Pinpoint the cell where the given text exists, returning its [x, y] midpoint coordinate. 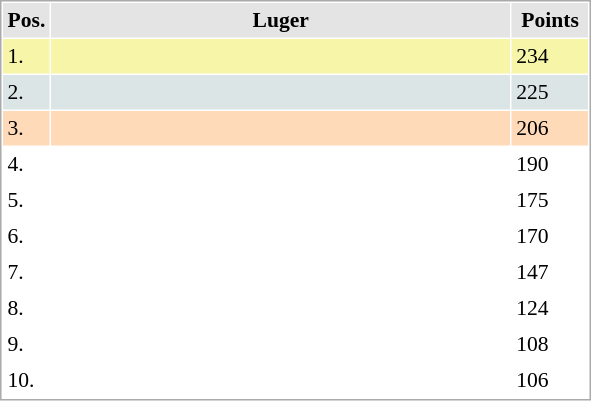
7. [26, 272]
175 [550, 200]
10. [26, 380]
106 [550, 380]
Luger [280, 20]
234 [550, 56]
206 [550, 128]
225 [550, 92]
Points [550, 20]
1. [26, 56]
9. [26, 344]
190 [550, 164]
6. [26, 236]
3. [26, 128]
108 [550, 344]
2. [26, 92]
5. [26, 200]
170 [550, 236]
147 [550, 272]
124 [550, 308]
4. [26, 164]
8. [26, 308]
Pos. [26, 20]
